Identify which cell holds the provided text, then report its (X, Y) central coordinate. 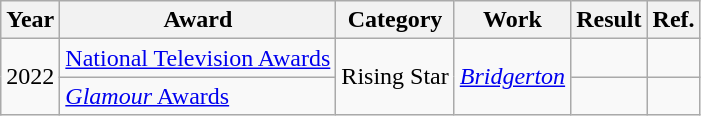
Work (512, 20)
Rising Star (395, 77)
2022 (30, 77)
Bridgerton (512, 77)
Award (198, 20)
Category (395, 20)
Result (609, 20)
Ref. (674, 20)
Year (30, 20)
National Television Awards (198, 58)
Glamour Awards (198, 96)
